Find where the given text appears and provide that cell's center as (X, Y) coordinate. 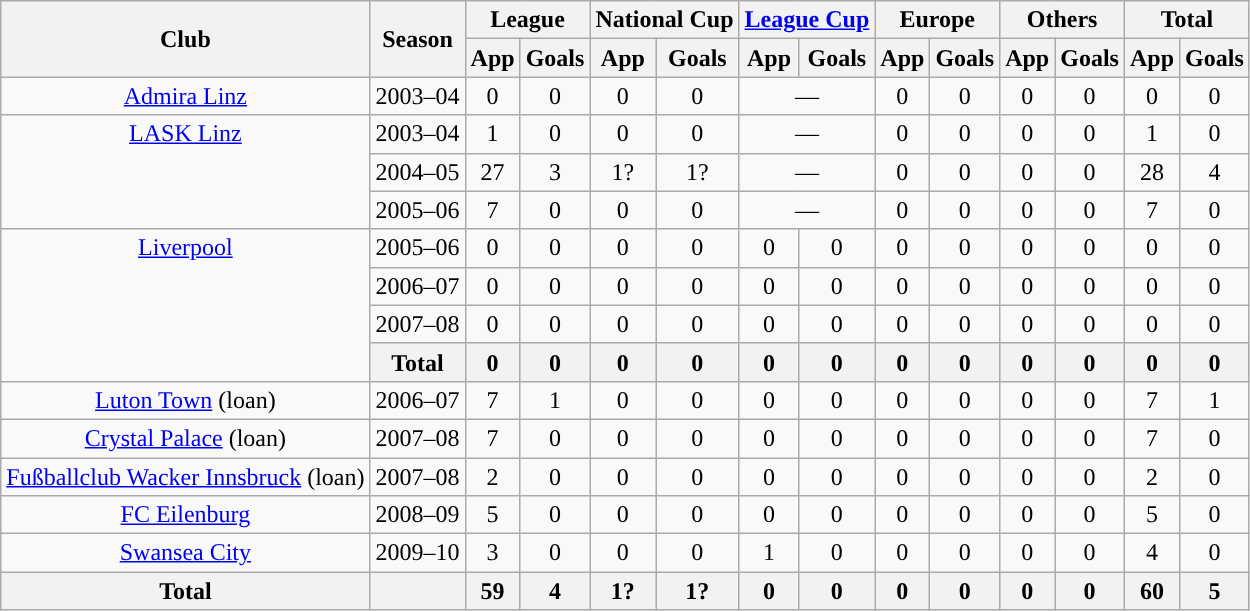
Luton Town (loan) (186, 400)
28 (1152, 172)
League Cup (807, 20)
League (528, 20)
27 (492, 172)
2009–10 (418, 553)
Fußballclub Wacker Innsbruck (loan) (186, 477)
Swansea City (186, 553)
2004–05 (418, 172)
60 (1152, 591)
National Cup (664, 20)
Club (186, 39)
Admira Linz (186, 96)
LASK Linz (186, 172)
Liverpool (186, 305)
Europe (938, 20)
FC Eilenburg (186, 515)
2008–09 (418, 515)
Crystal Palace (loan) (186, 438)
Season (418, 39)
59 (492, 591)
Others (1062, 20)
